Provide the [X, Y] coordinate of the cell's center where the given text is located.  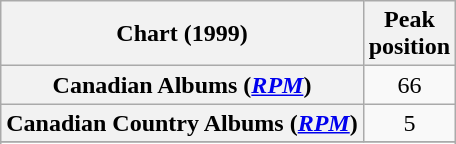
Canadian Albums (RPM) [182, 85]
Peak position [409, 34]
5 [409, 123]
Chart (1999) [182, 34]
66 [409, 85]
Canadian Country Albums (RPM) [182, 123]
